Identify which cell holds the provided text, then report its [X, Y] central coordinate. 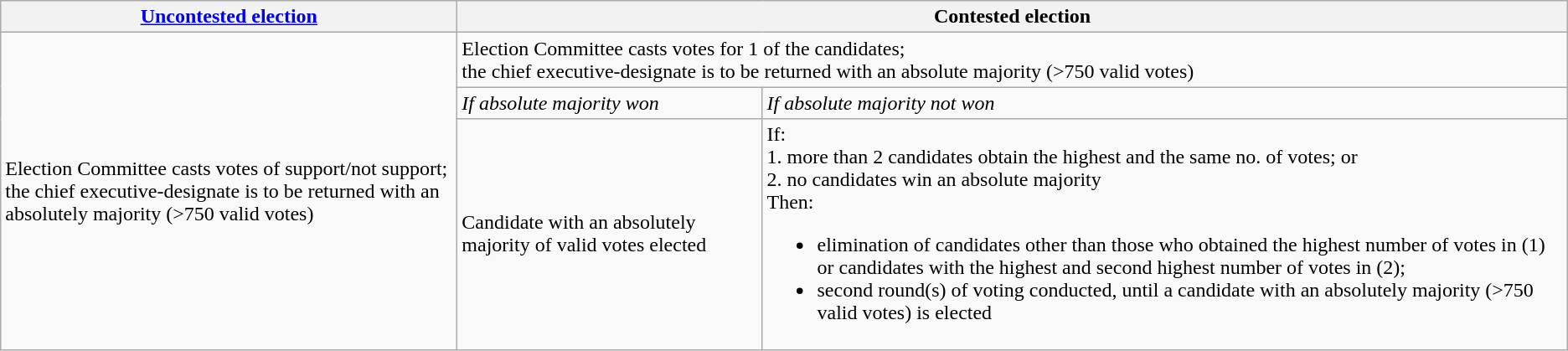
Contested election [1012, 17]
Uncontested election [230, 17]
Election Committee casts votes for 1 of the candidates; the chief executive-designate is to be returned with an absolute majority (>750 valid votes) [1012, 60]
If absolute majority won [610, 103]
If absolute majority not won [1164, 103]
Election Committee casts votes of support/not support;the chief executive-designate is to be returned with an absolutely majority (>750 valid votes) [230, 191]
Candidate with an absolutely majority of valid votes elected [610, 235]
